Output the [x, y] coordinate of the center of the cell containing the given text.  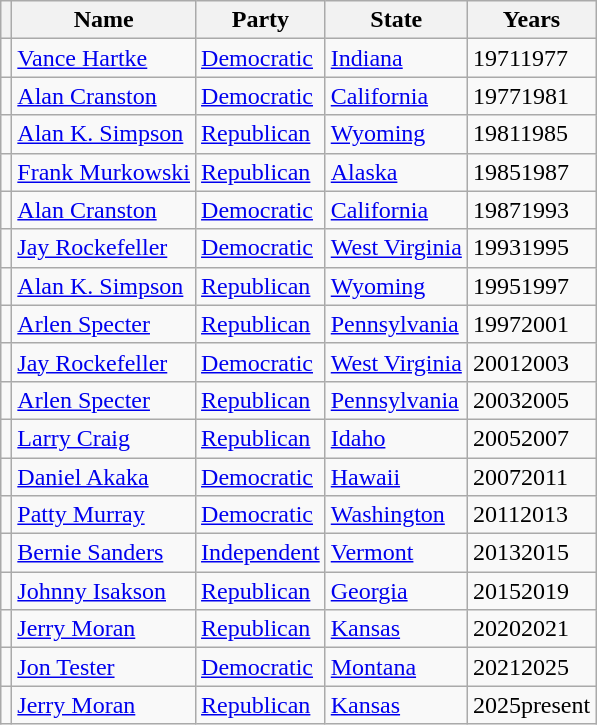
Johnny Isakson [104, 591]
Daniel Akaka [104, 477]
19771981 [531, 96]
Years [531, 20]
Indiana [396, 58]
Bernie Sanders [104, 553]
20052007 [531, 438]
19972001 [531, 324]
20072011 [531, 477]
20132015 [531, 553]
Vermont [396, 553]
19811985 [531, 134]
Montana [396, 667]
Alaska [396, 172]
20112013 [531, 515]
Georgia [396, 591]
20212025 [531, 667]
Name [104, 20]
Vance Hartke [104, 58]
19871993 [531, 210]
20032005 [531, 400]
Independent [261, 553]
Larry Craig [104, 438]
Hawaii [396, 477]
20202021 [531, 629]
19851987 [531, 172]
Idaho [396, 438]
State [396, 20]
20012003 [531, 362]
2025present [531, 705]
Frank Murkowski [104, 172]
19931995 [531, 248]
Washington [396, 515]
19711977 [531, 58]
Patty Murray [104, 515]
Party [261, 20]
20152019 [531, 591]
Jon Tester [104, 667]
19951997 [531, 286]
